Return the [x, y] coordinate for the center point of the cell that contains the specified text.  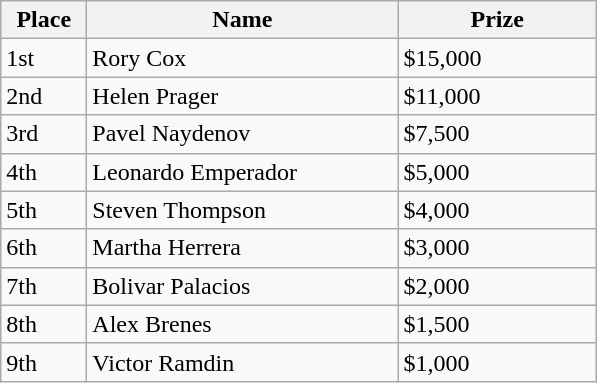
Prize [498, 20]
Place [44, 20]
Steven Thompson [242, 210]
$1,500 [498, 324]
Pavel Naydenov [242, 134]
7th [44, 286]
1st [44, 58]
$1,000 [498, 362]
Victor Ramdin [242, 362]
2nd [44, 96]
5th [44, 210]
$5,000 [498, 172]
Leonardo Emperador [242, 172]
$4,000 [498, 210]
6th [44, 248]
$11,000 [498, 96]
Rory Cox [242, 58]
$15,000 [498, 58]
9th [44, 362]
Martha Herrera [242, 248]
$3,000 [498, 248]
Alex Brenes [242, 324]
3rd [44, 134]
$7,500 [498, 134]
Name [242, 20]
Bolivar Palacios [242, 286]
Helen Prager [242, 96]
$2,000 [498, 286]
8th [44, 324]
4th [44, 172]
